Search for the cell housing the specified text and yield its (X, Y) center coordinate. 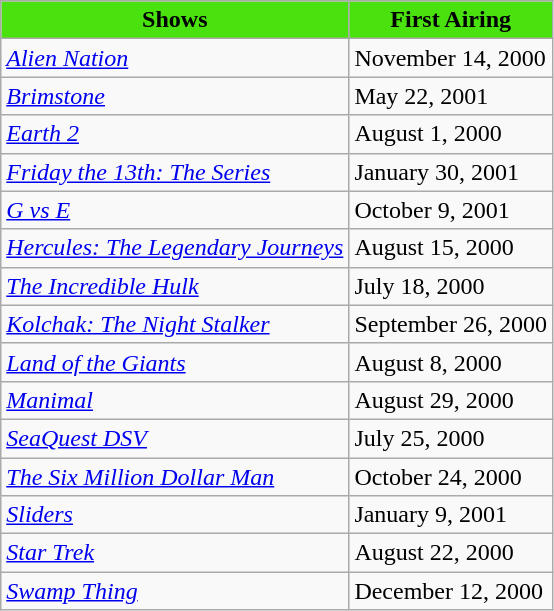
Alien Nation (175, 58)
G vs E (175, 210)
July 25, 2000 (451, 438)
Shows (175, 20)
September 26, 2000 (451, 324)
Manimal (175, 400)
Sliders (175, 515)
Brimstone (175, 96)
The Incredible Hulk (175, 286)
Star Trek (175, 553)
SeaQuest DSV (175, 438)
January 30, 2001 (451, 172)
August 15, 2000 (451, 248)
Land of the Giants (175, 362)
The Six Million Dollar Man (175, 477)
Hercules: The Legendary Journeys (175, 248)
Friday the 13th: The Series (175, 172)
October 9, 2001 (451, 210)
Kolchak: The Night Stalker (175, 324)
Swamp Thing (175, 591)
May 22, 2001 (451, 96)
December 12, 2000 (451, 591)
First Airing (451, 20)
Earth 2 (175, 134)
August 1, 2000 (451, 134)
August 29, 2000 (451, 400)
July 18, 2000 (451, 286)
January 9, 2001 (451, 515)
October 24, 2000 (451, 477)
August 22, 2000 (451, 553)
August 8, 2000 (451, 362)
November 14, 2000 (451, 58)
